Output the [x, y] coordinate of the center of the cell containing the given text.  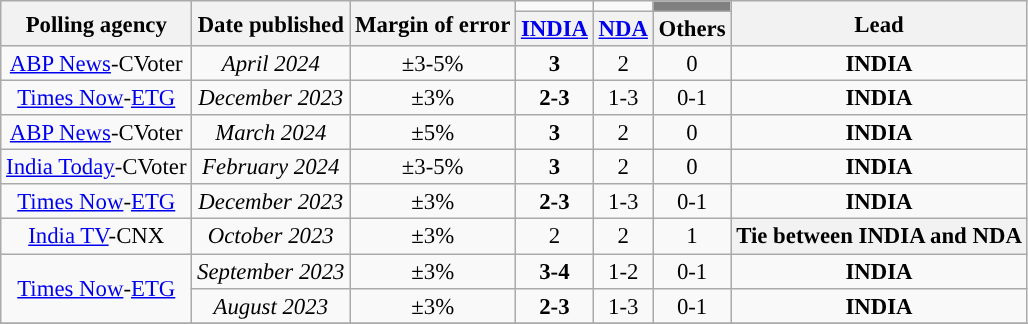
Polling agency [96, 24]
India Today-CVoter [96, 168]
1 [692, 236]
March 2024 [271, 132]
±5% [433, 132]
India TV-CNX [96, 236]
October 2023 [271, 236]
Margin of error [433, 24]
NDA [623, 30]
Tie between INDIA and NDA [879, 236]
Lead [879, 24]
1-2 [623, 272]
April 2024 [271, 64]
February 2024 [271, 168]
September 2023 [271, 272]
Date published [271, 24]
Others [692, 30]
3-4 [555, 272]
August 2023 [271, 306]
